Provide the (X, Y) coordinate of the cell's center where the given text is located.  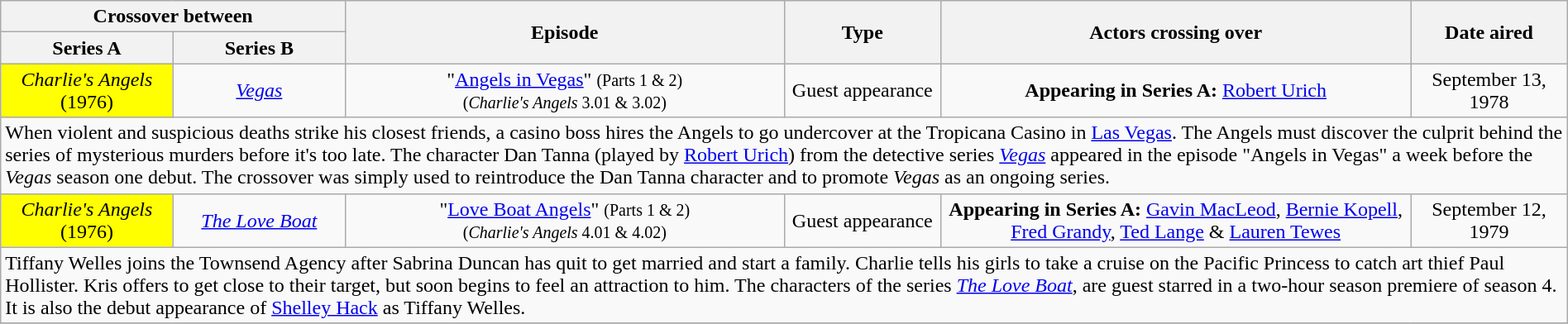
September 13, 1978 (1489, 91)
Appearing in Series A: Robert Urich (1175, 91)
"Angels in Vegas" (Parts 1 & 2) (Charlie's Angels 3.01 & 3.02) (566, 91)
Episode (566, 32)
"Love Boat Angels" (Parts 1 & 2) (Charlie's Angels 4.01 & 4.02) (566, 220)
Type (862, 32)
Series A (87, 48)
Actors crossing over (1175, 32)
Date aired (1489, 32)
Crossover between (174, 17)
September 12, 1979 (1489, 220)
Appearing in Series A: Gavin MacLeod, Bernie Kopell, Fred Grandy, Ted Lange & Lauren Tewes (1175, 220)
Series B (259, 48)
The Love Boat (259, 220)
Vegas (259, 91)
